Locate the cell with the specified text and output its (x, y) center coordinate. 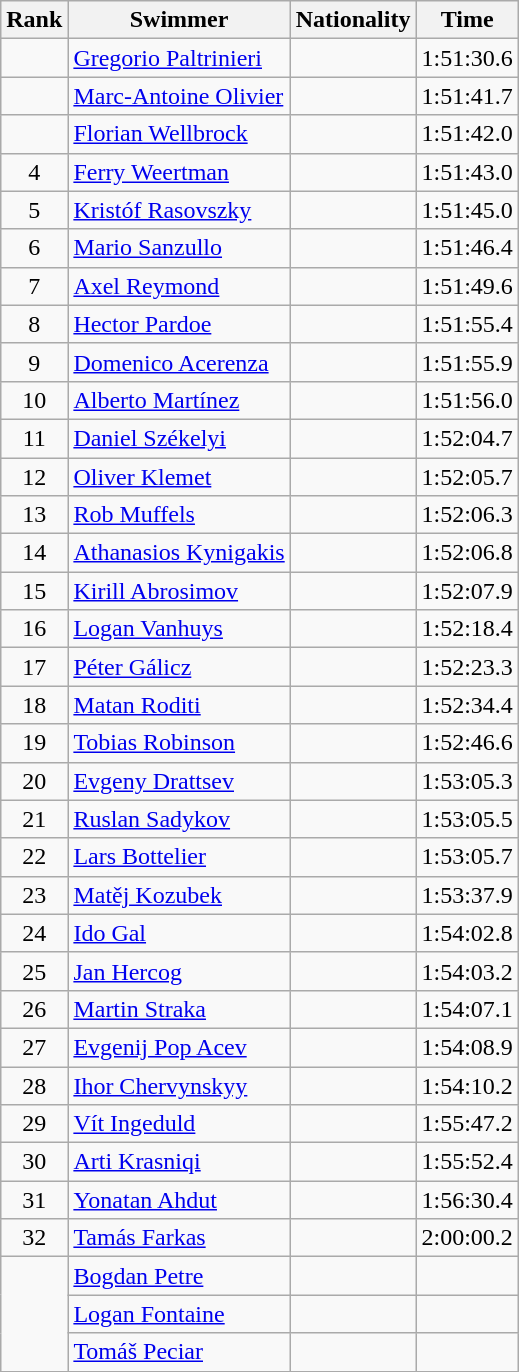
11 (34, 438)
1:54:03.2 (467, 971)
4 (34, 172)
Domenico Acerenza (179, 362)
Oliver Klemet (179, 477)
1:52:34.4 (467, 705)
Axel Reymond (179, 286)
Ido Gal (179, 933)
Evgenij Pop Acev (179, 1047)
Bogdan Petre (179, 1276)
Swimmer (179, 20)
Vít Ingeduld (179, 1124)
31 (34, 1200)
Matan Roditi (179, 705)
Athanasios Kynigakis (179, 553)
Rob Muffels (179, 515)
1:54:07.1 (467, 1009)
1:51:43.0 (467, 172)
Nationality (353, 20)
Tomáš Peciar (179, 1352)
1:51:42.0 (467, 134)
1:53:37.9 (467, 895)
Kirill Abrosimov (179, 591)
1:52:05.7 (467, 477)
1:55:52.4 (467, 1162)
Mario Sanzullo (179, 248)
Ihor Chervynskyy (179, 1085)
1:53:05.7 (467, 857)
13 (34, 515)
Time (467, 20)
Marc-Antoine Olivier (179, 96)
1:55:47.2 (467, 1124)
28 (34, 1085)
16 (34, 629)
Péter Gálicz (179, 667)
32 (34, 1238)
1:54:02.8 (467, 933)
Hector Pardoe (179, 324)
1:54:08.9 (467, 1047)
1:52:04.7 (467, 438)
Ruslan Sadykov (179, 819)
Gregorio Paltrinieri (179, 58)
21 (34, 819)
Logan Vanhuys (179, 629)
1:52:07.9 (467, 591)
1:52:23.3 (467, 667)
1:56:30.4 (467, 1200)
15 (34, 591)
Florian Wellbrock (179, 134)
1:51:56.0 (467, 400)
12 (34, 477)
23 (34, 895)
26 (34, 1009)
1:52:18.4 (467, 629)
1:51:49.6 (467, 286)
14 (34, 553)
Ferry Weertman (179, 172)
9 (34, 362)
1:53:05.5 (467, 819)
Matěj Kozubek (179, 895)
Alberto Martínez (179, 400)
20 (34, 781)
7 (34, 286)
1:51:55.4 (467, 324)
27 (34, 1047)
Lars Bottelier (179, 857)
Tamás Farkas (179, 1238)
Kristóf Rasovszky (179, 210)
Evgeny Drattsev (179, 781)
17 (34, 667)
1:51:30.6 (467, 58)
1:51:41.7 (467, 96)
Martin Straka (179, 1009)
Tobias Robinson (179, 743)
19 (34, 743)
Rank (34, 20)
1:51:55.9 (467, 362)
1:52:06.8 (467, 553)
1:53:05.3 (467, 781)
Yonatan Ahdut (179, 1200)
1:52:46.6 (467, 743)
1:51:45.0 (467, 210)
1:51:46.4 (467, 248)
2:00:00.2 (467, 1238)
Daniel Székelyi (179, 438)
25 (34, 971)
5 (34, 210)
24 (34, 933)
Jan Hercog (179, 971)
Arti Krasniqi (179, 1162)
29 (34, 1124)
8 (34, 324)
1:54:10.2 (467, 1085)
18 (34, 705)
6 (34, 248)
22 (34, 857)
1:52:06.3 (467, 515)
30 (34, 1162)
10 (34, 400)
Logan Fontaine (179, 1314)
